Extract the [X, Y] coordinate from the center of the cell holding the provided text.  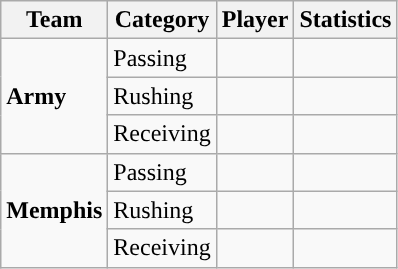
Army [54, 96]
Player [255, 20]
Memphis [54, 210]
Team [54, 20]
Statistics [346, 20]
Category [162, 20]
